Scan for the cell matching the given text and deliver its [x, y] coordinate at center. 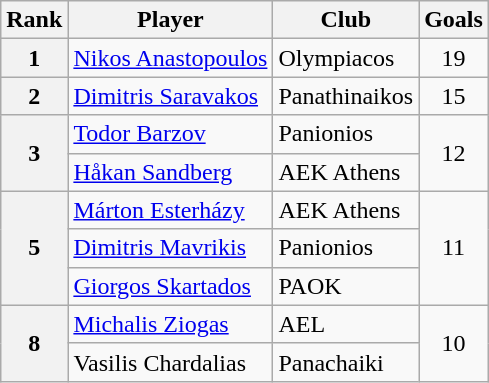
19 [454, 58]
11 [454, 248]
Dimitris Saravakos [170, 96]
Dimitris Mavrikis [170, 248]
Michalis Ziogas [170, 324]
Goals [454, 20]
Håkan Sandberg [170, 172]
10 [454, 343]
Todor Barzov [170, 134]
2 [34, 96]
5 [34, 248]
Player [170, 20]
Vasilis Chardalias [170, 362]
Panachaiki [346, 362]
3 [34, 153]
12 [454, 153]
AEL [346, 324]
Olympiacos [346, 58]
Márton Esterházy [170, 210]
Club [346, 20]
Panathinaikos [346, 96]
8 [34, 343]
PAOK [346, 286]
Giorgos Skartados [170, 286]
Rank [34, 20]
15 [454, 96]
Nikos Anastopoulos [170, 58]
1 [34, 58]
